Detect which cell encompasses the target text, then output its (x, y) center coordinate. 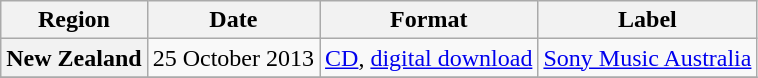
Sony Music Australia (648, 58)
New Zealand (74, 58)
25 October 2013 (233, 58)
Label (648, 20)
Format (429, 20)
CD, digital download (429, 58)
Region (74, 20)
Date (233, 20)
